Search for the cell housing the specified text and yield its [x, y] center coordinate. 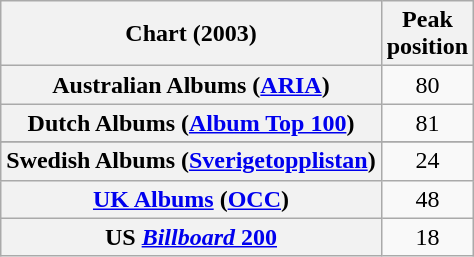
Australian Albums (ARIA) [191, 85]
18 [427, 237]
24 [427, 161]
80 [427, 85]
Chart (2003) [191, 34]
UK Albums (OCC) [191, 199]
Peakposition [427, 34]
48 [427, 199]
US Billboard 200 [191, 237]
81 [427, 123]
Swedish Albums (Sverigetopplistan) [191, 161]
Dutch Albums (Album Top 100) [191, 123]
